From the cell containing the given text, extract its center point as (x, y) coordinate. 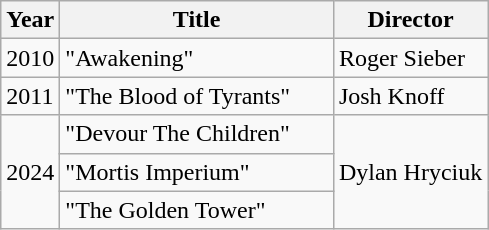
"The Golden Tower" (197, 210)
2011 (30, 96)
2010 (30, 58)
Director (410, 20)
Josh Knoff (410, 96)
Dylan Hryciuk (410, 172)
"Devour The Children" (197, 134)
Year (30, 20)
Title (197, 20)
2024 (30, 172)
Roger Sieber (410, 58)
"Mortis Imperium" (197, 172)
"Awakening" (197, 58)
"The Blood of Tyrants" (197, 96)
